Locate the cell with the specified text and output its [x, y] center coordinate. 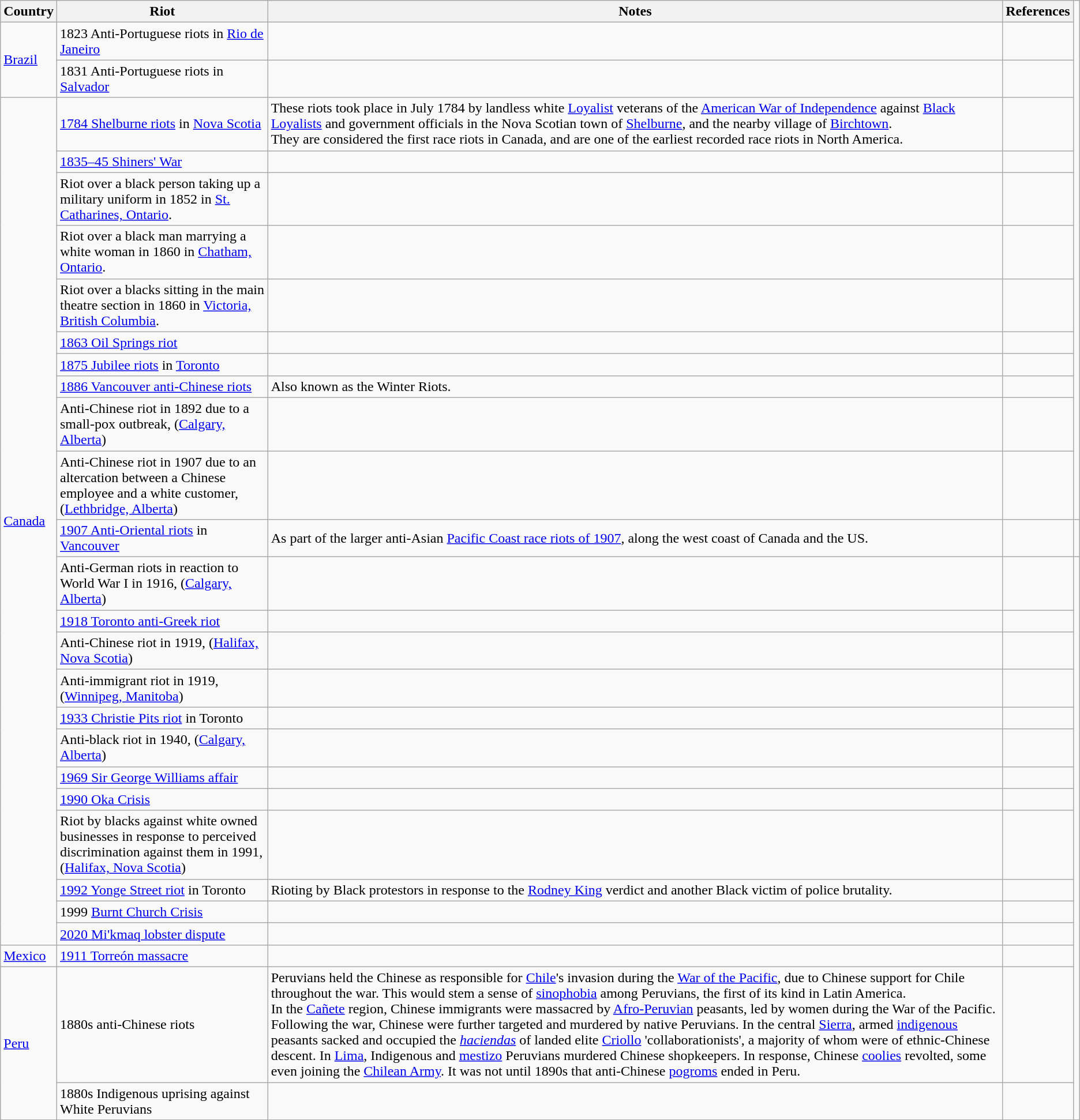
Anti-immigrant riot in 1919, (Winnipeg, Manitoba) [162, 689]
1911 Torreón massacre [162, 956]
Riot by blacks against white owned businesses in response to perceived discrimination against them in 1991, (Halifax, Nova Scotia) [162, 844]
Riot over a black man marrying a white woman in 1860 in Chatham, Ontario. [162, 252]
References [1038, 12]
Anti-Chinese riot in 1907 due to an altercation between a Chinese employee and a white customer, (Lethbridge, Alberta) [162, 486]
Canada [29, 521]
1999 Burnt Church Crisis [162, 912]
Anti-German riots in reaction to World War I in 1916, (Calgary, Alberta) [162, 584]
1918 Toronto anti-Greek riot [162, 621]
Anti-Chinese riot in 1892 due to a small-pox outbreak, (Calgary, Alberta) [162, 424]
Riot over a black person taking up a military uniform in 1852 in St. Catharines, Ontario. [162, 199]
Riot over a blacks sitting in the main theatre section in 1860 in Victoria, British Columbia. [162, 305]
Anti-black riot in 1940, (Calgary, Alberta) [162, 747]
1907 Anti-Oriental riots in Vancouver [162, 539]
1990 Oka Crisis [162, 799]
1880s anti-Chinese riots [162, 1024]
1835–45 Shiners' War [162, 161]
1875 Jubilee riots in Toronto [162, 364]
Mexico [29, 956]
1992 Yonge Street riot in Toronto [162, 890]
As part of the larger anti-Asian Pacific Coast race riots of 1907, along the west coast of Canada and the US. [635, 539]
Rioting by Black protestors in response to the Rodney King verdict and another Black victim of police brutality. [635, 890]
Brazil [29, 60]
Anti-Chinese riot in 1919, (Halifax, Nova Scotia) [162, 651]
Also known as the Winter Riots. [635, 386]
Notes [635, 12]
1886 Vancouver anti-Chinese riots [162, 386]
2020 Mi'kmaq lobster dispute [162, 934]
1863 Oil Springs riot [162, 343]
1831 Anti-Portuguese riots in Salvador [162, 78]
1880s Indigenous uprising against White Peruvians [162, 1100]
Peru [29, 1043]
1933 Christie Pits riot in Toronto [162, 718]
1784 Shelburne riots in Nova Scotia [162, 124]
Country [29, 12]
Riot [162, 12]
1823 Anti-Portuguese riots in Rio de Janeiro [162, 42]
1969 Sir George Williams affair [162, 777]
